Find where the given text appears and provide that cell's center as [X, Y] coordinate. 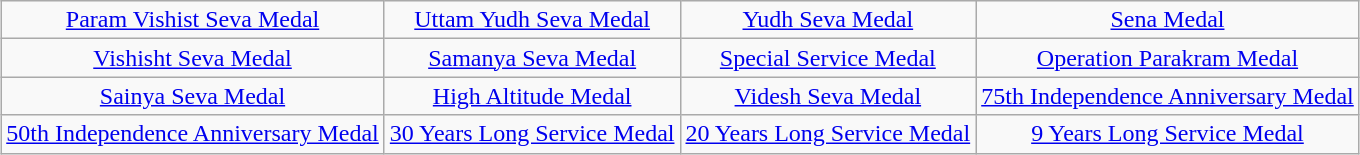
Param Vishist Seva Medal [193, 20]
Operation Parakram Medal [1168, 58]
30 Years Long Service Medal [532, 134]
75th Independence Anniversary Medal [1168, 96]
9 Years Long Service Medal [1168, 134]
50th Independence Anniversary Medal [193, 134]
High Altitude Medal [532, 96]
Sainya Seva Medal [193, 96]
Uttam Yudh Seva Medal [532, 20]
20 Years Long Service Medal [828, 134]
Sena Medal [1168, 20]
Videsh Seva Medal [828, 96]
Yudh Seva Medal [828, 20]
Special Service Medal [828, 58]
Samanya Seva Medal [532, 58]
Vishisht Seva Medal [193, 58]
